Detect which cell encompasses the target text, then output its (X, Y) center coordinate. 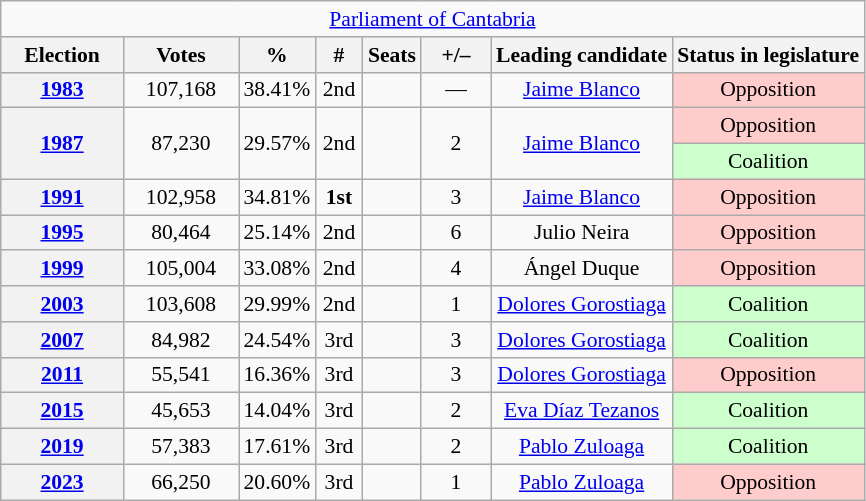
20.60% (276, 482)
Parliament of Cantabria (432, 19)
Julio Neira (582, 233)
1st (339, 197)
45,653 (180, 411)
2003 (62, 304)
16.36% (276, 375)
Election (62, 55)
57,383 (180, 447)
105,004 (180, 269)
1995 (62, 233)
29.57% (276, 144)
2015 (62, 411)
24.54% (276, 340)
66,250 (180, 482)
1991 (62, 197)
# (339, 55)
Leading candidate (582, 55)
34.81% (276, 197)
29.99% (276, 304)
14.04% (276, 411)
33.08% (276, 269)
Votes (180, 55)
Eva Díaz Tezanos (582, 411)
107,168 (180, 90)
Ángel Duque (582, 269)
25.14% (276, 233)
87,230 (180, 144)
— (456, 90)
+/– (456, 55)
102,958 (180, 197)
4 (456, 269)
103,608 (180, 304)
80,464 (180, 233)
2007 (62, 340)
17.61% (276, 447)
1987 (62, 144)
2011 (62, 375)
1983 (62, 90)
55,541 (180, 375)
2023 (62, 482)
38.41% (276, 90)
% (276, 55)
Status in legislature (768, 55)
84,982 (180, 340)
6 (456, 233)
Seats (392, 55)
1999 (62, 269)
2019 (62, 447)
